From the cell containing the given text, extract its center point as [x, y] coordinate. 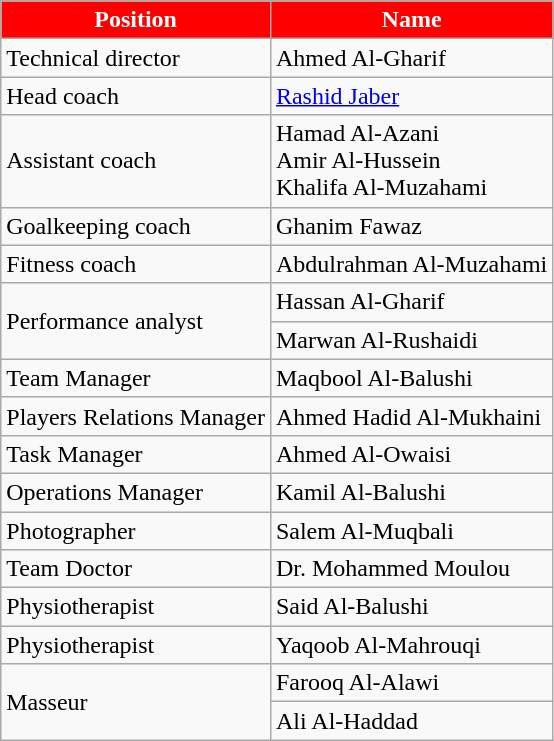
Ghanim Fawaz [411, 226]
Salem Al-Muqbali [411, 531]
Technical director [136, 58]
Ahmed Al-Gharif [411, 58]
Kamil Al-Balushi [411, 492]
Yaqoob Al-Mahrouqi [411, 645]
Players Relations Manager [136, 416]
Fitness coach [136, 264]
Photographer [136, 531]
Said Al-Balushi [411, 607]
Head coach [136, 96]
Hamad Al-Azani Amir Al-Hussein Khalifa Al-Muzahami [411, 161]
Marwan Al-Rushaidi [411, 340]
Ahmed Hadid Al-Mukhaini [411, 416]
Name [411, 20]
Team Manager [136, 378]
Goalkeeping coach [136, 226]
Abdulrahman Al-Muzahami [411, 264]
Team Doctor [136, 569]
Masseur [136, 702]
Assistant coach [136, 161]
Farooq Al-Alawi [411, 683]
Maqbool Al-Balushi [411, 378]
Performance analyst [136, 321]
Operations Manager [136, 492]
Task Manager [136, 454]
Ahmed Al-Owaisi [411, 454]
Ali Al-Haddad [411, 721]
Dr. Mohammed Moulou [411, 569]
Hassan Al-Gharif [411, 302]
Position [136, 20]
Rashid Jaber [411, 96]
